Capture the cell that displays the provided text and extract its (x, y) central coordinate. 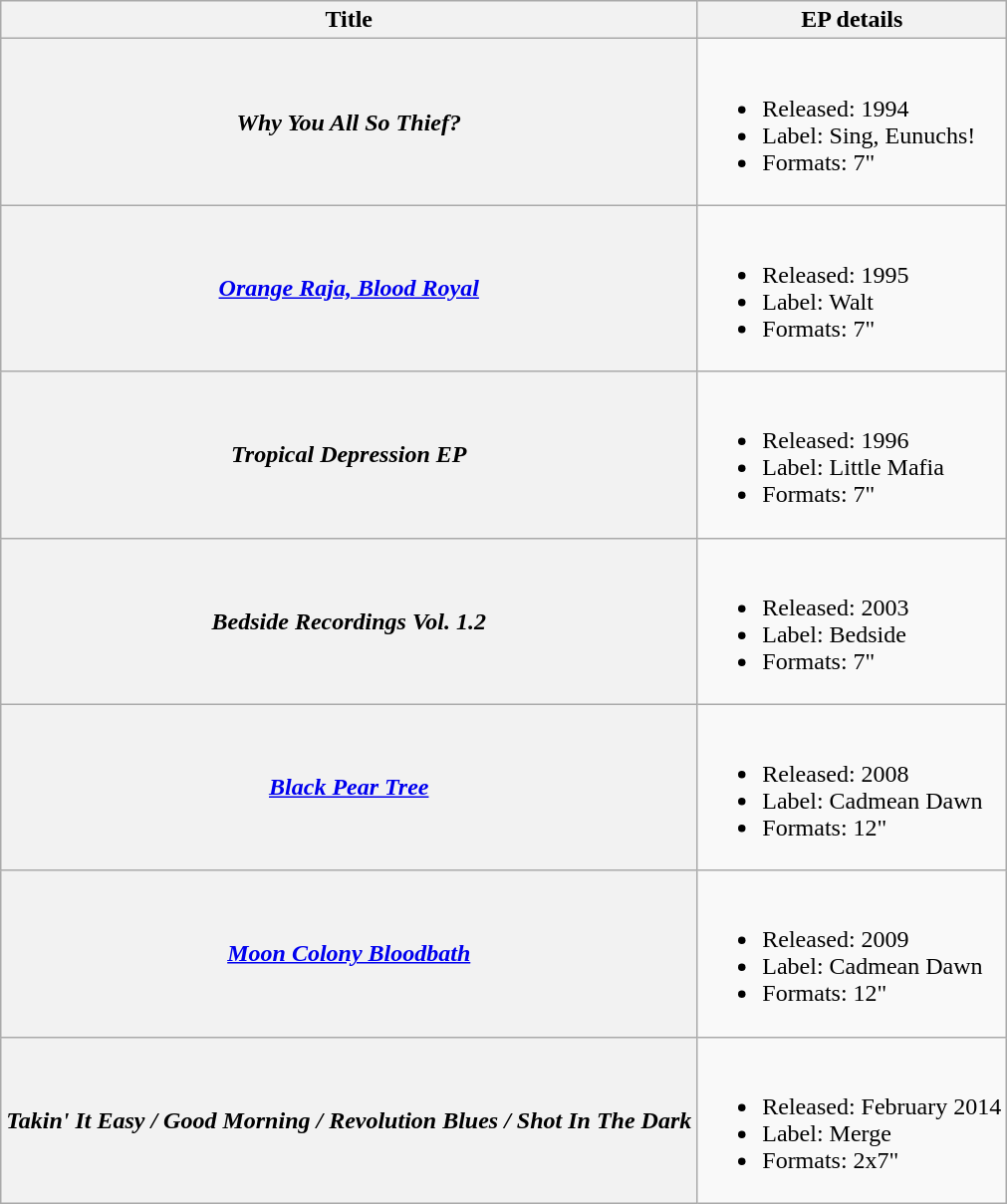
Released: 1995Label: WaltFormats: 7" (853, 289)
Moon Colony Bloodbath (349, 954)
Takin' It Easy / Good Morning / Revolution Blues / Shot In The Dark (349, 1119)
Why You All So Thief? (349, 121)
Released: 2009Label: Cadmean DawnFormats: 12" (853, 954)
Black Pear Tree (349, 787)
Title (349, 20)
Released: 2003Label: BedsideFormats: 7" (853, 621)
Released: February 2014Label: MergeFormats: 2x7" (853, 1119)
EP details (853, 20)
Bedside Recordings Vol. 1.2 (349, 621)
Released: 1996Label: Little MafiaFormats: 7" (853, 454)
Tropical Depression EP (349, 454)
Released: 1994Label: Sing, Eunuchs!Formats: 7" (853, 121)
Released: 2008Label: Cadmean DawnFormats: 12" (853, 787)
Orange Raja, Blood Royal (349, 289)
